Detect which cell encompasses the target text, then output its [x, y] center coordinate. 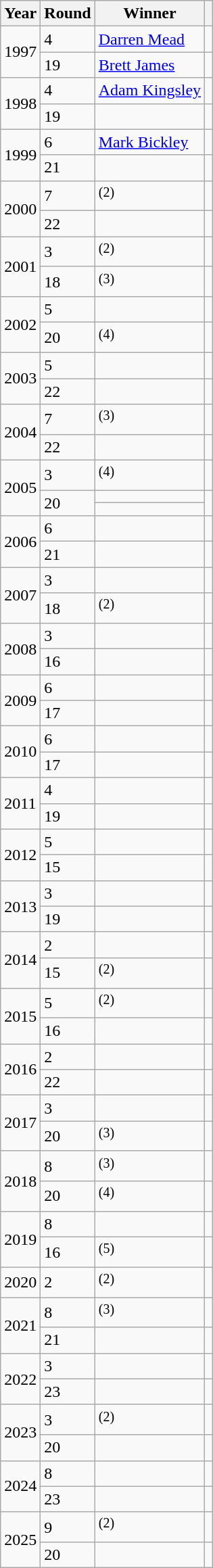
2006 [20, 542]
2013 [20, 906]
2016 [20, 1070]
1999 [20, 155]
2003 [20, 379]
2002 [20, 325]
Round [68, 14]
(5) [149, 1252]
2020 [20, 1282]
2022 [20, 1379]
2024 [20, 1486]
1998 [20, 103]
2014 [20, 960]
2017 [20, 1124]
2010 [20, 752]
2019 [20, 1239]
2000 [20, 208]
2015 [20, 1016]
Brett James [149, 65]
2004 [20, 433]
Winner [149, 14]
2001 [20, 266]
2011 [20, 803]
Darren Mead [149, 39]
2009 [20, 700]
2005 [20, 488]
2012 [20, 855]
9 [68, 1527]
2007 [20, 595]
Year [20, 14]
2023 [20, 1432]
2021 [20, 1325]
Adam Kingsley [149, 91]
Mark Bickley [149, 142]
1997 [20, 52]
2025 [20, 1540]
2008 [20, 649]
2018 [20, 1181]
